Return the [x, y] coordinate for the center point of the cell that contains the specified text.  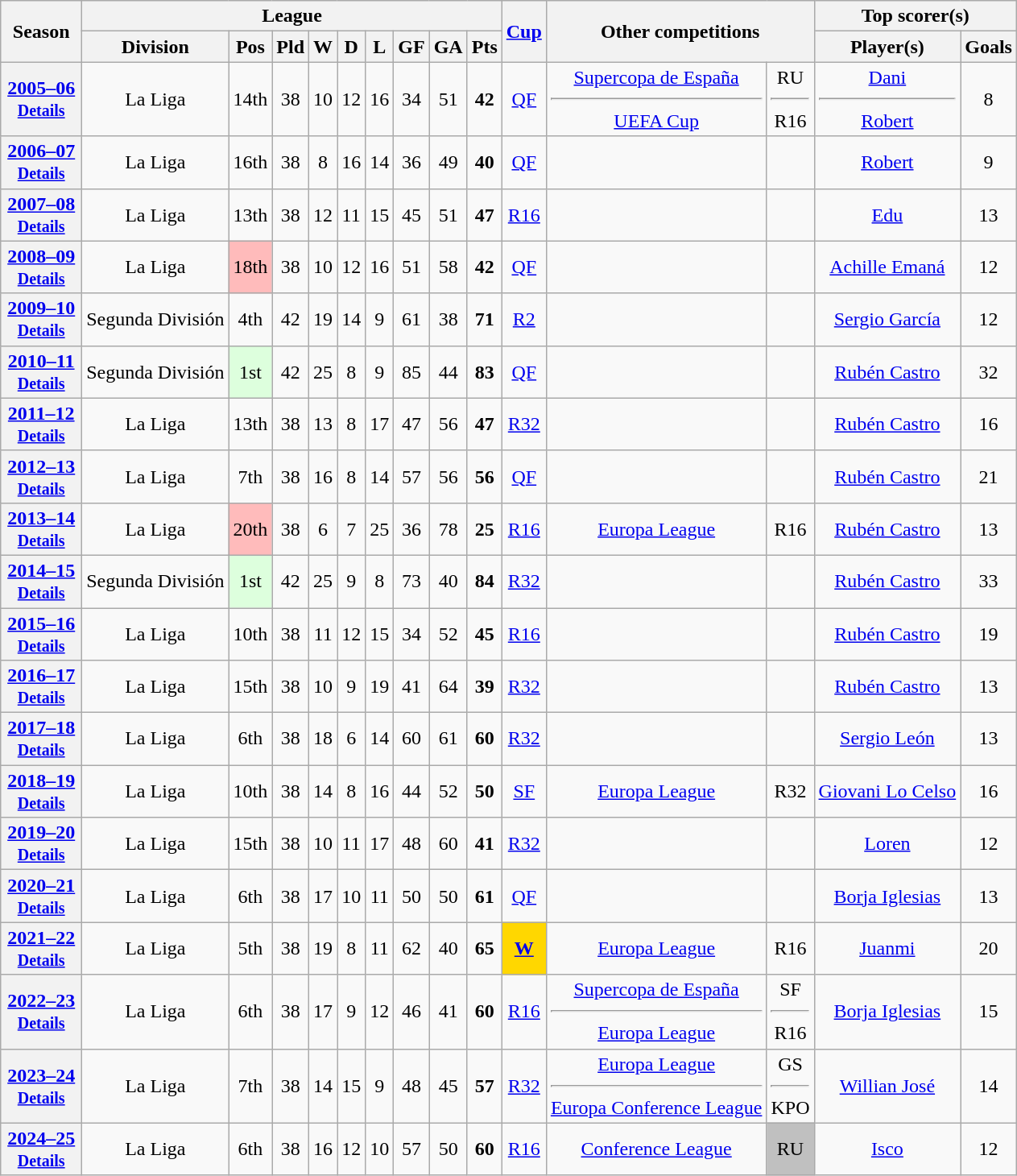
39 [485, 686]
Supercopa de EspañaEuropa League [656, 1012]
32 [989, 372]
Pos [250, 47]
83 [485, 372]
Cup [523, 31]
2020–21Details [42, 896]
DaniRobert [887, 99]
65 [485, 949]
2012–13Details [42, 477]
2019–20Details [42, 844]
85 [411, 372]
20th [250, 528]
Division [155, 47]
33 [989, 582]
2022–23Details [42, 1012]
2023–24Details [42, 1086]
18 [324, 739]
2010–11Details [42, 372]
Edu [887, 214]
GA [448, 47]
2018–19Details [42, 791]
2016–17Details [42, 686]
R2 [523, 319]
League [292, 16]
2013–14Details [42, 528]
2005–06Details [42, 99]
20 [989, 949]
4th [250, 319]
78 [448, 528]
7 [351, 528]
Season [42, 31]
SFR16 [791, 1012]
Willian José [887, 1086]
58 [448, 267]
2021–22Details [42, 949]
2011–12Details [42, 424]
2009–10Details [42, 319]
2024–25Details [42, 1149]
Player(s) [887, 47]
Top scorer(s) [915, 16]
73 [411, 582]
L [380, 47]
18th [250, 267]
84 [485, 582]
Europa LeagueEuropa Conference League [656, 1086]
Juanmi [887, 949]
71 [485, 319]
21 [989, 477]
Conference League [656, 1149]
46 [411, 1012]
2006–07Details [42, 163]
2017–18Details [42, 739]
GF [411, 47]
2008–09Details [42, 267]
Isco [887, 1149]
14th [250, 99]
2014–15Details [42, 582]
RU [791, 1149]
Pts [485, 47]
Sergio León [887, 739]
16th [250, 163]
5th [250, 949]
Achille Emaná [887, 267]
Pld [291, 47]
Other competitions [680, 31]
Supercopa de EspañaUEFA Cup [656, 99]
Giovani Lo Celso [887, 791]
D [351, 47]
Sergio García [887, 319]
2007–08Details [42, 214]
Robert [887, 163]
62 [411, 949]
SF [523, 791]
49 [448, 163]
64 [448, 686]
RUR16 [791, 99]
2015–16Details [42, 633]
Loren [887, 844]
GSKPO [791, 1086]
Goals [989, 47]
